Scan for the cell matching the given text and deliver its [x, y] coordinate at center. 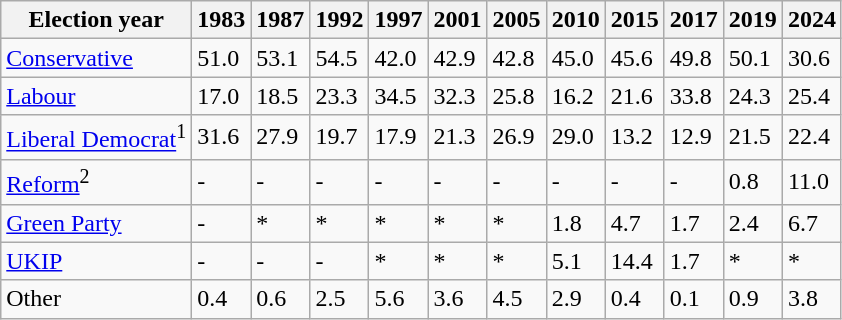
49.8 [694, 58]
0.6 [280, 299]
14.4 [634, 261]
13.2 [634, 138]
27.9 [280, 138]
2010 [576, 20]
Reform2 [96, 182]
3.8 [812, 299]
2024 [812, 20]
22.4 [812, 138]
Election year [96, 20]
2015 [634, 20]
42.0 [398, 58]
4.7 [634, 223]
1.8 [576, 223]
Labour [96, 96]
21.6 [634, 96]
30.6 [812, 58]
51.0 [222, 58]
18.5 [280, 96]
32.3 [458, 96]
34.5 [398, 96]
0.9 [752, 299]
45.0 [576, 58]
2.4 [752, 223]
5.1 [576, 261]
31.6 [222, 138]
17.0 [222, 96]
2001 [458, 20]
17.9 [398, 138]
33.8 [694, 96]
25.8 [516, 96]
26.9 [516, 138]
21.5 [752, 138]
42.9 [458, 58]
19.7 [340, 138]
25.4 [812, 96]
0.8 [752, 182]
Green Party [96, 223]
6.7 [812, 223]
0.1 [694, 299]
Liberal Democrat1 [96, 138]
42.8 [516, 58]
45.6 [634, 58]
50.1 [752, 58]
11.0 [812, 182]
23.3 [340, 96]
24.3 [752, 96]
2.5 [340, 299]
2017 [694, 20]
UKIP [96, 261]
2.9 [576, 299]
53.1 [280, 58]
29.0 [576, 138]
1997 [398, 20]
3.6 [458, 299]
5.6 [398, 299]
54.5 [340, 58]
12.9 [694, 138]
Other [96, 299]
4.5 [516, 299]
1992 [340, 20]
2019 [752, 20]
2005 [516, 20]
Conservative [96, 58]
16.2 [576, 96]
21.3 [458, 138]
1987 [280, 20]
1983 [222, 20]
